Locate the cell with the specified text and output its [X, Y] center coordinate. 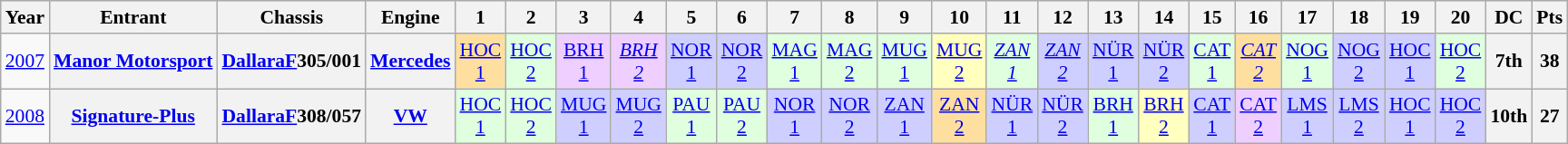
NOG1 [1307, 62]
Chassis [291, 17]
16 [1258, 17]
19 [1410, 17]
DallaraF305/001 [291, 62]
6 [742, 17]
38 [1550, 62]
18 [1359, 17]
10 [960, 17]
20 [1461, 17]
9 [904, 17]
VW [410, 116]
Manor Motorsport [132, 62]
14 [1164, 17]
17 [1307, 17]
8 [849, 17]
27 [1550, 116]
DallaraF308/057 [291, 116]
13 [1113, 17]
5 [691, 17]
LMS2 [1359, 116]
7th [1508, 62]
2 [531, 17]
1 [480, 17]
4 [639, 17]
PAU2 [742, 116]
MAG2 [849, 62]
Pts [1550, 17]
LMS1 [1307, 116]
NOG2 [1359, 62]
7 [795, 17]
15 [1212, 17]
3 [584, 17]
Mercedes [410, 62]
DC [1508, 17]
Year [25, 17]
2008 [25, 116]
Signature-Plus [132, 116]
12 [1063, 17]
10th [1508, 116]
Engine [410, 17]
MAG1 [795, 62]
Entrant [132, 17]
11 [1012, 17]
PAU1 [691, 116]
2007 [25, 62]
